Detect which cell encompasses the target text, then output its [X, Y] center coordinate. 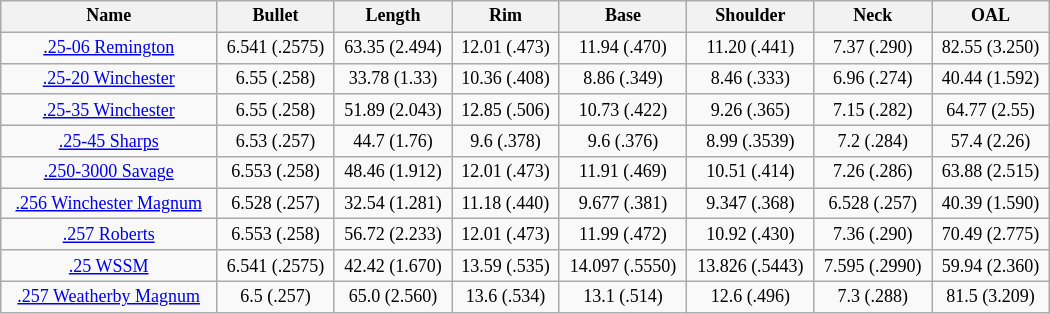
32.54 (1.281) [392, 204]
13.6 (.534) [506, 296]
7.36 (.290) [872, 234]
7.26 (.286) [872, 172]
8.86 (.349) [622, 78]
70.49 (2.775) [991, 234]
13.826 (.5443) [750, 266]
Name [109, 16]
7.595 (.2990) [872, 266]
.25-45 Sharps [109, 140]
7.3 (.288) [872, 296]
6.5 (.257) [276, 296]
33.78 (1.33) [392, 78]
14.097 (.5550) [622, 266]
44.7 (1.76) [392, 140]
OAL [991, 16]
10.92 (.430) [750, 234]
11.20 (.441) [750, 48]
11.91 (.469) [622, 172]
81.5 (3.209) [991, 296]
40.39 (1.590) [991, 204]
13.59 (.535) [506, 266]
11.18 (.440) [506, 204]
.25 WSSM [109, 266]
Base [622, 16]
10.51 (.414) [750, 172]
12.6 (.496) [750, 296]
8.99 (.3539) [750, 140]
Rim [506, 16]
9.6 (.376) [622, 140]
7.2 (.284) [872, 140]
63.88 (2.515) [991, 172]
11.99 (.472) [622, 234]
6.53 (.257) [276, 140]
.25-20 Winchester [109, 78]
64.77 (2.55) [991, 110]
.257 Weatherby Magnum [109, 296]
11.94 (.470) [622, 48]
82.55 (3.250) [991, 48]
.25-35 Winchester [109, 110]
40.44 (1.592) [991, 78]
.250-3000 Savage [109, 172]
10.73 (.422) [622, 110]
13.1 (.514) [622, 296]
9.26 (.365) [750, 110]
8.46 (.333) [750, 78]
6.96 (.274) [872, 78]
9.677 (.381) [622, 204]
59.94 (2.360) [991, 266]
7.37 (.290) [872, 48]
48.46 (1.912) [392, 172]
56.72 (2.233) [392, 234]
65.0 (2.560) [392, 296]
9.347 (.368) [750, 204]
9.6 (.378) [506, 140]
Bullet [276, 16]
.25-06 Remington [109, 48]
.256 Winchester Magnum [109, 204]
51.89 (2.043) [392, 110]
42.42 (1.670) [392, 266]
63.35 (2.494) [392, 48]
Shoulder [750, 16]
12.85 (.506) [506, 110]
Neck [872, 16]
10.36 (.408) [506, 78]
.257 Roberts [109, 234]
57.4 (2.26) [991, 140]
7.15 (.282) [872, 110]
Length [392, 16]
